Search for the cell housing the specified text and yield its [x, y] center coordinate. 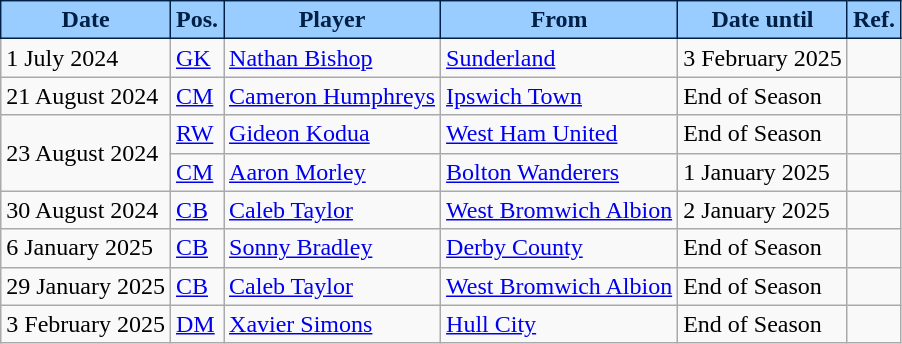
Nathan Bishop [332, 58]
RW [196, 134]
Derby County [560, 248]
West Ham United [560, 134]
Xavier Simons [332, 324]
GK [196, 58]
1 July 2024 [86, 58]
Sunderland [560, 58]
Aaron Morley [332, 172]
Sonny Bradley [332, 248]
30 August 2024 [86, 210]
From [560, 20]
1 January 2025 [763, 172]
Date until [763, 20]
2 January 2025 [763, 210]
21 August 2024 [86, 96]
29 January 2025 [86, 286]
Pos. [196, 20]
Player [332, 20]
23 August 2024 [86, 153]
Gideon Kodua [332, 134]
Ipswich Town [560, 96]
Hull City [560, 324]
Bolton Wanderers [560, 172]
6 January 2025 [86, 248]
Cameron Humphreys [332, 96]
Date [86, 20]
DM [196, 324]
Ref. [874, 20]
